Output the [x, y] coordinate of the center of the cell containing the given text.  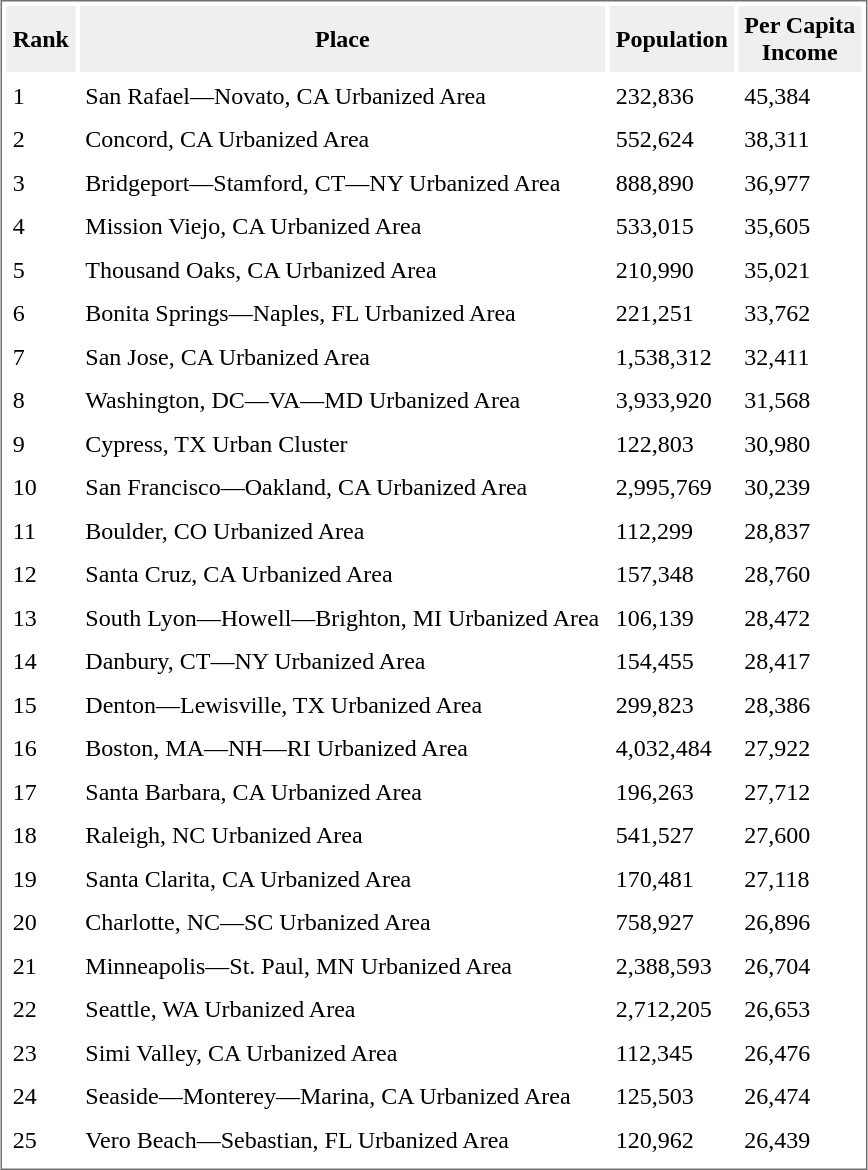
38,311 [800, 140]
20 [41, 922]
2,712,205 [672, 1010]
31,568 [800, 400]
35,605 [800, 226]
28,386 [800, 706]
Rank [41, 39]
30,239 [800, 488]
106,139 [672, 618]
26,653 [800, 1010]
196,263 [672, 792]
26,474 [800, 1096]
Santa Barbara, CA Urbanized Area [342, 792]
Denton—Lewisville, TX Urbanized Area [342, 706]
221,251 [672, 314]
26,704 [800, 966]
12 [41, 574]
San Jose, CA Urbanized Area [342, 358]
28,472 [800, 618]
1,538,312 [672, 358]
28,837 [800, 532]
125,503 [672, 1096]
6 [41, 314]
Simi Valley, CA Urbanized Area [342, 1054]
30,980 [800, 444]
541,527 [672, 836]
2 [41, 140]
Seattle, WA Urbanized Area [342, 1010]
10 [41, 488]
18 [41, 836]
33,762 [800, 314]
112,345 [672, 1054]
11 [41, 532]
Vero Beach—Sebastian, FL Urbanized Area [342, 1140]
24 [41, 1096]
Santa Cruz, CA Urbanized Area [342, 574]
27,118 [800, 880]
Washington, DC—VA—MD Urbanized Area [342, 400]
23 [41, 1054]
45,384 [800, 96]
Population [672, 39]
2,388,593 [672, 966]
Cypress, TX Urban Cluster [342, 444]
210,990 [672, 270]
South Lyon—Howell—Brighton, MI Urbanized Area [342, 618]
888,890 [672, 184]
120,962 [672, 1140]
122,803 [672, 444]
Boulder, CO Urbanized Area [342, 532]
533,015 [672, 226]
Raleigh, NC Urbanized Area [342, 836]
Bridgeport—Stamford, CT—NY Urbanized Area [342, 184]
28,760 [800, 574]
28,417 [800, 662]
Minneapolis—St. Paul, MN Urbanized Area [342, 966]
26,476 [800, 1054]
27,712 [800, 792]
Place [342, 39]
25 [41, 1140]
Seaside—Monterey—Marina, CA Urbanized Area [342, 1096]
7 [41, 358]
Danbury, CT—NY Urbanized Area [342, 662]
552,624 [672, 140]
157,348 [672, 574]
17 [41, 792]
9 [41, 444]
Per CapitaIncome [800, 39]
Boston, MA—NH—RI Urbanized Area [342, 748]
15 [41, 706]
112,299 [672, 532]
13 [41, 618]
26,439 [800, 1140]
170,481 [672, 880]
San Francisco—Oakland, CA Urbanized Area [342, 488]
Thousand Oaks, CA Urbanized Area [342, 270]
Concord, CA Urbanized Area [342, 140]
Santa Clarita, CA Urbanized Area [342, 880]
36,977 [800, 184]
27,600 [800, 836]
35,021 [800, 270]
4 [41, 226]
758,927 [672, 922]
8 [41, 400]
26,896 [800, 922]
Charlotte, NC—SC Urbanized Area [342, 922]
21 [41, 966]
14 [41, 662]
San Rafael—Novato, CA Urbanized Area [342, 96]
232,836 [672, 96]
27,922 [800, 748]
3 [41, 184]
299,823 [672, 706]
32,411 [800, 358]
Bonita Springs—Naples, FL Urbanized Area [342, 314]
154,455 [672, 662]
16 [41, 748]
19 [41, 880]
4,032,484 [672, 748]
2,995,769 [672, 488]
5 [41, 270]
1 [41, 96]
Mission Viejo, CA Urbanized Area [342, 226]
22 [41, 1010]
3,933,920 [672, 400]
